Provide the (x, y) coordinate of the cell's center where the given text is located.  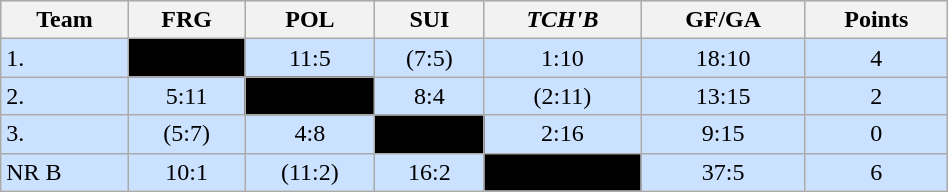
(7:5) (430, 58)
2 (876, 96)
NR B (65, 172)
2. (65, 96)
13:15 (723, 96)
(5:7) (186, 134)
6 (876, 172)
1. (65, 58)
(11:2) (310, 172)
18:10 (723, 58)
0 (876, 134)
3. (65, 134)
FRG (186, 20)
SUI (430, 20)
9:15 (723, 134)
Team (65, 20)
4 (876, 58)
5:11 (186, 96)
1:10 (562, 58)
(2:11) (562, 96)
TCH'B (562, 20)
16:2 (430, 172)
GF/GA (723, 20)
37:5 (723, 172)
Points (876, 20)
8:4 (430, 96)
4:8 (310, 134)
POL (310, 20)
10:1 (186, 172)
2:16 (562, 134)
11:5 (310, 58)
